Scan for the cell matching the given text and deliver its (X, Y) coordinate at center. 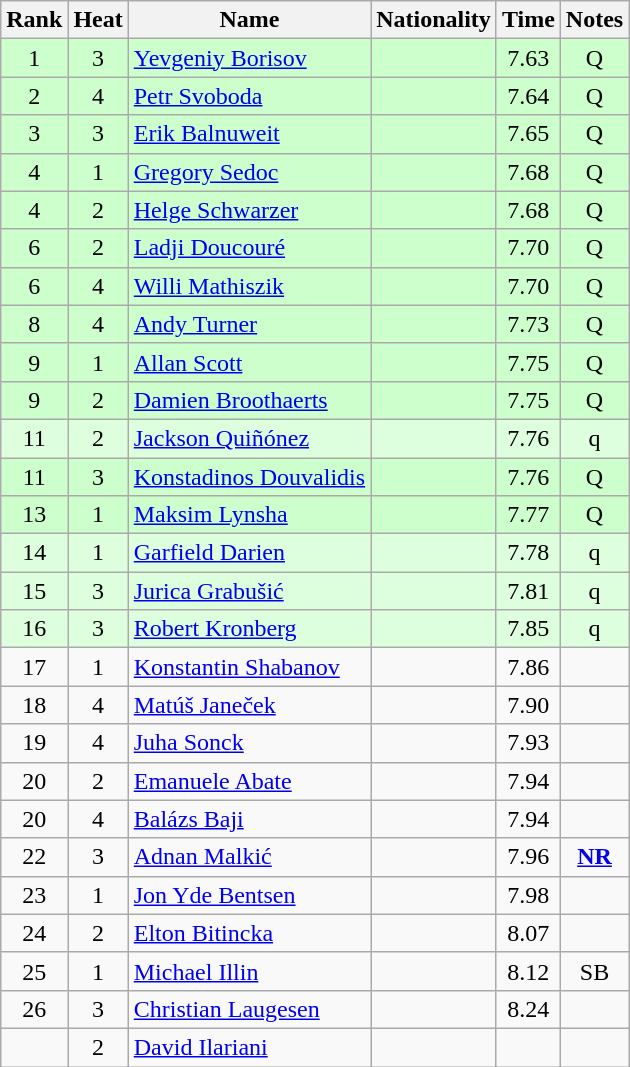
Garfield Darien (249, 553)
7.96 (528, 857)
NR (594, 857)
Jackson Quiñónez (249, 438)
Maksim Lynsha (249, 515)
Adnan Malkić (249, 857)
Notes (594, 20)
7.64 (528, 96)
Jurica Grabušić (249, 591)
Yevgeniy Borisov (249, 58)
8.12 (528, 971)
Nationality (434, 20)
7.86 (528, 667)
Konstantin Shabanov (249, 667)
7.77 (528, 515)
14 (34, 553)
7.81 (528, 591)
26 (34, 1009)
7.63 (528, 58)
8.07 (528, 933)
Ladji Doucouré (249, 248)
8.24 (528, 1009)
Robert Kronberg (249, 629)
Michael Illin (249, 971)
8 (34, 324)
Gregory Sedoc (249, 172)
19 (34, 743)
13 (34, 515)
Heat (98, 20)
Konstadinos Douvalidis (249, 477)
Petr Svoboda (249, 96)
7.78 (528, 553)
22 (34, 857)
7.98 (528, 895)
23 (34, 895)
24 (34, 933)
25 (34, 971)
Damien Broothaerts (249, 400)
Rank (34, 20)
7.85 (528, 629)
7.65 (528, 134)
Christian Laugesen (249, 1009)
Balázs Baji (249, 819)
16 (34, 629)
Emanuele Abate (249, 781)
David Ilariani (249, 1047)
Juha Sonck (249, 743)
Allan Scott (249, 362)
SB (594, 971)
Jon Yde Bentsen (249, 895)
17 (34, 667)
7.90 (528, 705)
Time (528, 20)
7.93 (528, 743)
Matúš Janeček (249, 705)
18 (34, 705)
Elton Bitincka (249, 933)
Helge Schwarzer (249, 210)
15 (34, 591)
Willi Mathiszik (249, 286)
7.73 (528, 324)
Andy Turner (249, 324)
Erik Balnuweit (249, 134)
Name (249, 20)
